Return the (x, y) coordinate for the center point of the cell that contains the specified text.  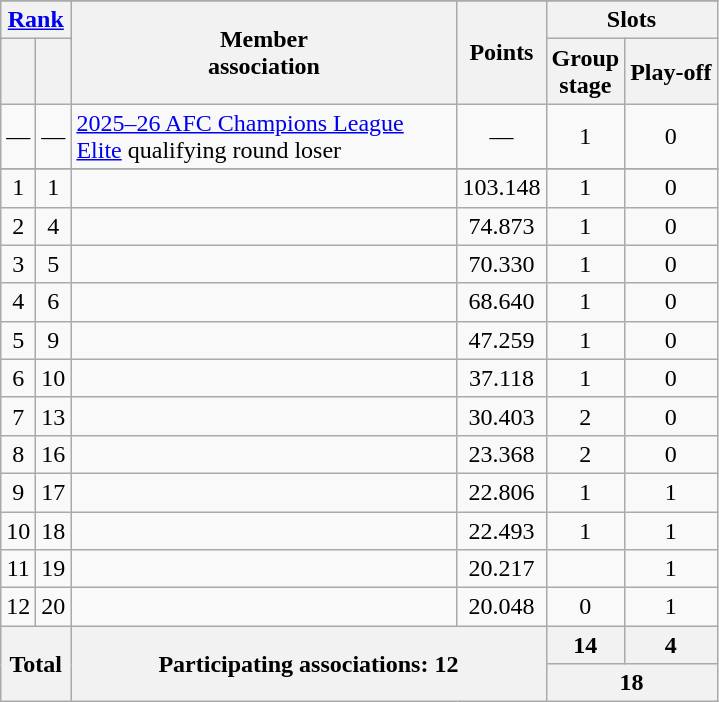
22.493 (502, 531)
37.118 (502, 378)
Participating associations: 12 (308, 664)
20.217 (502, 569)
47.259 (502, 340)
20 (54, 607)
Slots (632, 20)
103.148 (502, 188)
8 (18, 454)
19 (54, 569)
16 (54, 454)
3 (18, 264)
Memberassociation (264, 52)
20.048 (502, 607)
Points (502, 52)
23.368 (502, 454)
12 (18, 607)
11 (18, 569)
22.806 (502, 492)
30.403 (502, 416)
68.640 (502, 302)
70.330 (502, 264)
74.873 (502, 226)
13 (54, 416)
14 (586, 645)
17 (54, 492)
Play-off (671, 72)
Total (36, 664)
Groupstage (586, 72)
2025–26 AFC Champions League Elite qualifying round loser (264, 136)
Rank (36, 20)
7 (18, 416)
